Determine the [x, y] coordinate at the center of the cell enclosing the given text.  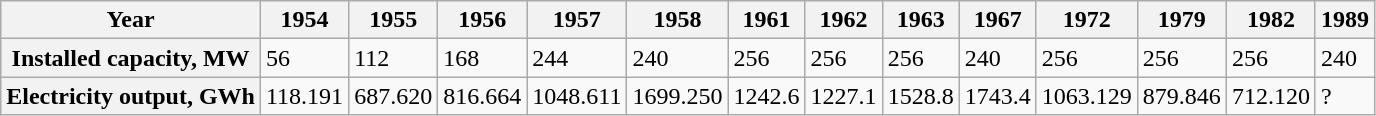
1743.4 [998, 96]
118.191 [304, 96]
1227.1 [844, 96]
1962 [844, 20]
1699.250 [678, 96]
712.120 [1270, 96]
Installed capacity, MW [131, 58]
1961 [766, 20]
1979 [1182, 20]
? [1344, 96]
244 [577, 58]
816.664 [482, 96]
879.846 [1182, 96]
Year [131, 20]
1956 [482, 20]
1967 [998, 20]
1954 [304, 20]
687.620 [394, 96]
168 [482, 58]
1242.6 [766, 96]
Electricity output, GWh [131, 96]
1528.8 [920, 96]
1963 [920, 20]
1063.129 [1086, 96]
1958 [678, 20]
1957 [577, 20]
1048.611 [577, 96]
112 [394, 58]
1989 [1344, 20]
1972 [1086, 20]
56 [304, 58]
1982 [1270, 20]
1955 [394, 20]
